Locate the cell with the specified text and output its (x, y) center coordinate. 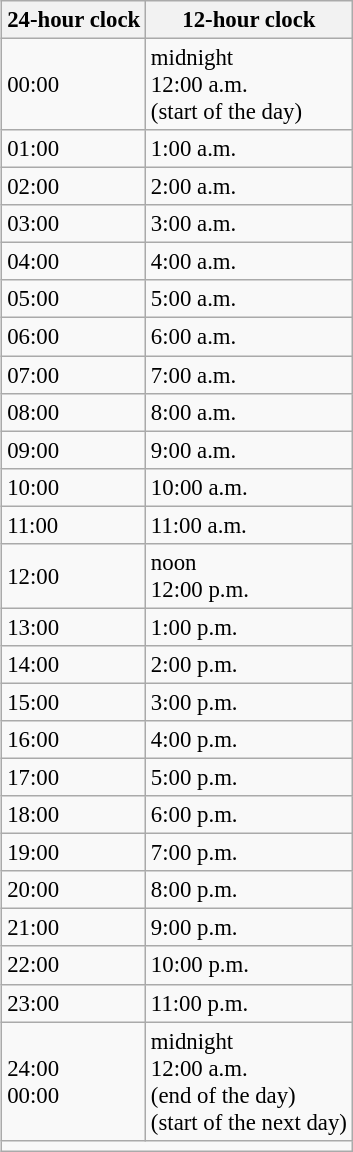
21:00 (74, 928)
19:00 (74, 853)
6:00 a.m. (250, 337)
2:00 p.m. (250, 665)
midnight12:00 a.m.(start of the day) (250, 84)
23:00 (74, 1003)
20:00 (74, 890)
10:00 a.m. (250, 487)
08:00 (74, 412)
4:00 a.m. (250, 262)
7:00 a.m. (250, 375)
05:00 (74, 299)
11:00 p.m. (250, 1003)
22:00 (74, 965)
11:00 (74, 525)
02:00 (74, 187)
18:00 (74, 815)
3:00 a.m. (250, 224)
5:00 a.m. (250, 299)
2:00 a.m. (250, 187)
17:00 (74, 777)
06:00 (74, 337)
00:00 (74, 84)
4:00 p.m. (250, 740)
10:00 p.m. (250, 965)
12:00 (74, 576)
13:00 (74, 627)
9:00 p.m. (250, 928)
14:00 (74, 665)
03:00 (74, 224)
11:00 a.m. (250, 525)
16:00 (74, 740)
24:0000:00 (74, 1082)
5:00 p.m. (250, 777)
01:00 (74, 149)
12-hour clock (250, 20)
3:00 p.m. (250, 702)
7:00 p.m. (250, 853)
10:00 (74, 487)
9:00 a.m. (250, 450)
15:00 (74, 702)
8:00 a.m. (250, 412)
1:00 p.m. (250, 627)
midnight12:00 a.m.(end of the day)(start of the next day) (250, 1082)
24-hour clock (74, 20)
09:00 (74, 450)
07:00 (74, 375)
04:00 (74, 262)
8:00 p.m. (250, 890)
6:00 p.m. (250, 815)
noon12:00 p.m. (250, 576)
1:00 a.m. (250, 149)
